Capture the cell that displays the provided text and extract its [X, Y] central coordinate. 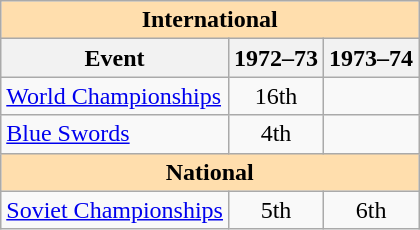
Soviet Championships [115, 210]
16th [276, 96]
6th [372, 210]
International [210, 20]
World Championships [115, 96]
National [210, 172]
Event [115, 58]
5th [276, 210]
Blue Swords [115, 134]
1972–73 [276, 58]
1973–74 [372, 58]
4th [276, 134]
